Capture the cell that displays the provided text and extract its [X, Y] central coordinate. 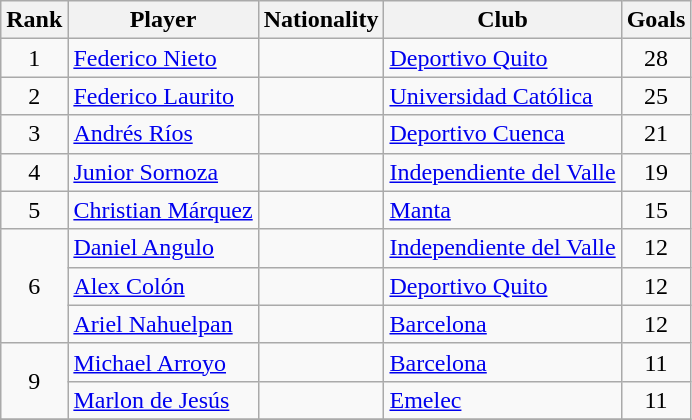
3 [34, 134]
Emelec [502, 400]
Daniel Angulo [163, 248]
Nationality [321, 20]
28 [656, 58]
Andrés Ríos [163, 134]
Rank [34, 20]
Club [502, 20]
4 [34, 172]
15 [656, 210]
Federico Laurito [163, 96]
Ariel Nahuelpan [163, 324]
Marlon de Jesús [163, 400]
2 [34, 96]
Universidad Católica [502, 96]
Goals [656, 20]
Deportivo Cuenca [502, 134]
Michael Arroyo [163, 362]
Federico Nieto [163, 58]
1 [34, 58]
6 [34, 286]
19 [656, 172]
Christian Márquez [163, 210]
5 [34, 210]
9 [34, 381]
Alex Colón [163, 286]
Junior Sornoza [163, 172]
Manta [502, 210]
Player [163, 20]
25 [656, 96]
21 [656, 134]
